For the text-containing cell, return its midpoint in (x, y) coordinate format. 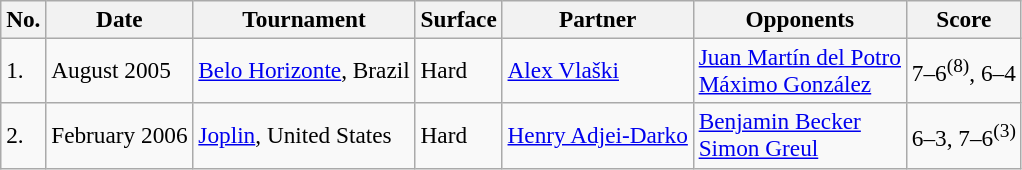
Benjamin Becker Simon Greul (800, 136)
Opponents (800, 19)
6–3, 7–6(3) (964, 136)
Belo Horizonte, Brazil (304, 70)
Partner (598, 19)
2. (24, 136)
Tournament (304, 19)
Surface (458, 19)
February 2006 (120, 136)
Date (120, 19)
1. (24, 70)
7–6(8), 6–4 (964, 70)
No. (24, 19)
Alex Vlaški (598, 70)
Joplin, United States (304, 136)
August 2005 (120, 70)
Juan Martín del Potro Máximo González (800, 70)
Henry Adjei-Darko (598, 136)
Score (964, 19)
